Find where the given text appears and provide that cell's center as (x, y) coordinate. 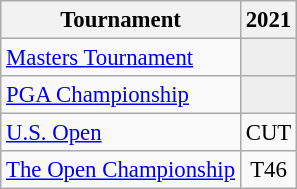
Tournament (121, 20)
U.S. Open (121, 133)
Masters Tournament (121, 58)
T46 (268, 170)
PGA Championship (121, 95)
The Open Championship (121, 170)
2021 (268, 20)
CUT (268, 133)
